Provide the (X, Y) coordinate of the cell's center where the given text is located.  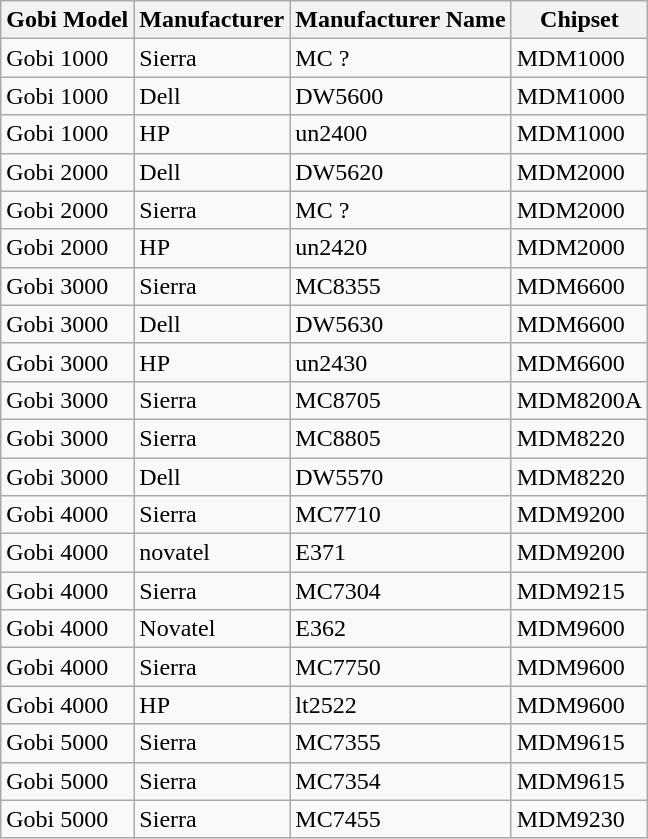
MC8805 (400, 438)
MDM9215 (579, 591)
un2430 (400, 362)
MC8705 (400, 400)
MDM8200A (579, 400)
MDM9230 (579, 819)
un2400 (400, 134)
MC7710 (400, 515)
MC7354 (400, 781)
Chipset (579, 20)
MC7750 (400, 667)
MC7455 (400, 819)
DW5630 (400, 324)
E362 (400, 629)
DW5570 (400, 477)
Manufacturer (212, 20)
MC8355 (400, 286)
Manufacturer Name (400, 20)
novatel (212, 553)
Novatel (212, 629)
DW5620 (400, 172)
lt2522 (400, 705)
un2420 (400, 248)
MC7355 (400, 743)
MC7304 (400, 591)
E371 (400, 553)
Gobi Model (68, 20)
DW5600 (400, 96)
